Return the (X, Y) coordinate for the center point of the cell that contains the specified text.  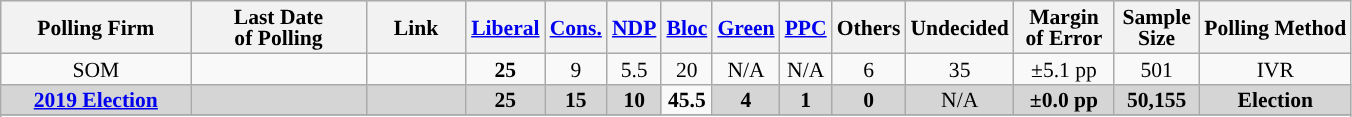
Cons. (576, 27)
4 (746, 100)
SOM (96, 68)
2019 Election (96, 100)
SampleSize (1156, 27)
Undecided (959, 27)
Green (746, 27)
Link (416, 27)
±0.0 pp (1064, 100)
6 (869, 68)
35 (959, 68)
Others (869, 27)
1 (806, 100)
15 (576, 100)
0 (869, 100)
10 (634, 100)
Liberal (505, 27)
Polling Firm (96, 27)
Last Dateof Polling (278, 27)
Bloc (686, 27)
50,155 (1156, 100)
501 (1156, 68)
NDP (634, 27)
45.5 (686, 100)
Marginof Error (1064, 27)
PPC (806, 27)
IVR (1275, 68)
9 (576, 68)
Election (1275, 100)
20 (686, 68)
±5.1 pp (1064, 68)
Polling Method (1275, 27)
5.5 (634, 68)
